Find where the given text appears and provide that cell's center as (x, y) coordinate. 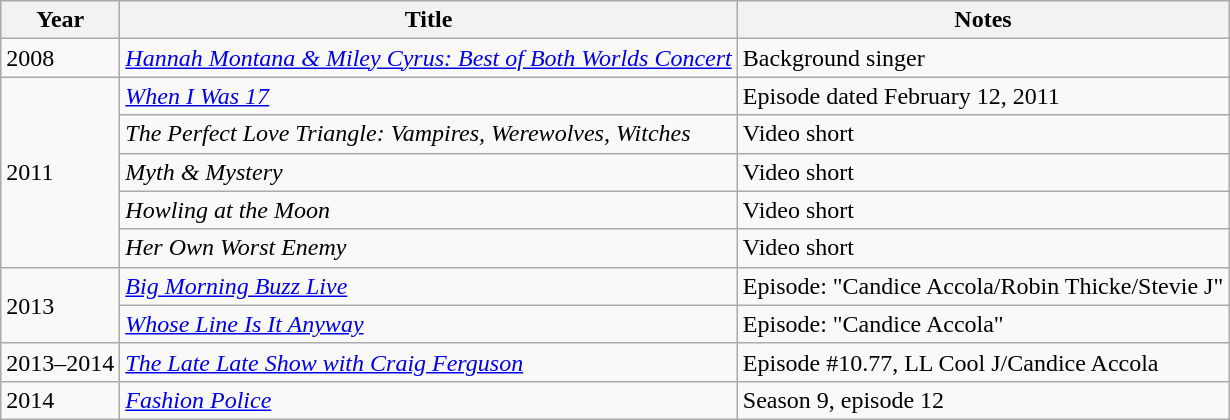
Background singer (982, 58)
When I Was 17 (428, 96)
2008 (60, 58)
Episode: "Candice Accola" (982, 324)
2013–2014 (60, 362)
Her Own Worst Enemy (428, 248)
Howling at the Moon (428, 210)
Episode: "Candice Accola/Robin Thicke/Stevie J" (982, 286)
Whose Line Is It Anyway (428, 324)
Notes (982, 20)
Episode dated February 12, 2011 (982, 96)
Title (428, 20)
2014 (60, 400)
2013 (60, 305)
The Perfect Love Triangle: Vampires, Werewolves, Witches (428, 134)
2011 (60, 172)
Myth & Mystery (428, 172)
The Late Late Show with Craig Ferguson (428, 362)
Big Morning Buzz Live (428, 286)
Year (60, 20)
Fashion Police (428, 400)
Hannah Montana & Miley Cyrus: Best of Both Worlds Concert (428, 58)
Episode #10.77, LL Cool J/Candice Accola (982, 362)
Season 9, episode 12 (982, 400)
